Find where the given text appears and provide that cell's center as [X, Y] coordinate. 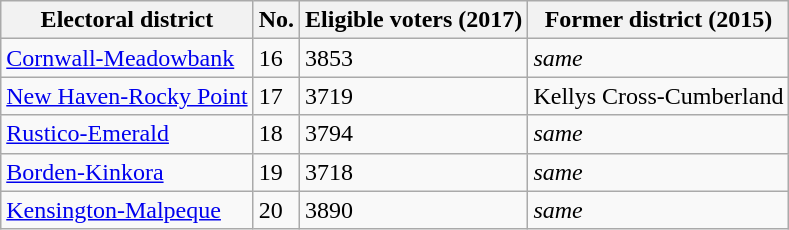
3719 [414, 96]
3853 [414, 58]
3718 [414, 172]
Eligible voters (2017) [414, 20]
Former district (2015) [658, 20]
Borden-Kinkora [127, 172]
Kellys Cross-Cumberland [658, 96]
No. [276, 20]
18 [276, 134]
Cornwall-Meadowbank [127, 58]
17 [276, 96]
16 [276, 58]
3794 [414, 134]
20 [276, 210]
3890 [414, 210]
New Haven-Rocky Point [127, 96]
Rustico-Emerald [127, 134]
Kensington-Malpeque [127, 210]
Electoral district [127, 20]
19 [276, 172]
